Provide the [x, y] coordinate of the cell's center where the given text is located.  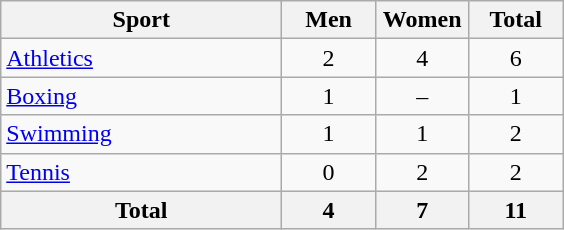
0 [329, 172]
Swimming [142, 134]
Women [422, 20]
Tennis [142, 172]
11 [516, 210]
Sport [142, 20]
7 [422, 210]
Athletics [142, 58]
6 [516, 58]
Boxing [142, 96]
– [422, 96]
Men [329, 20]
